Locate the cell with the specified text and output its [X, Y] center coordinate. 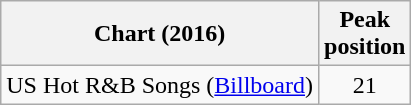
US Hot R&B Songs (Billboard) [160, 85]
Peakposition [365, 34]
Chart (2016) [160, 34]
21 [365, 85]
